Return the [x, y] coordinate for the center point of the cell that contains the specified text.  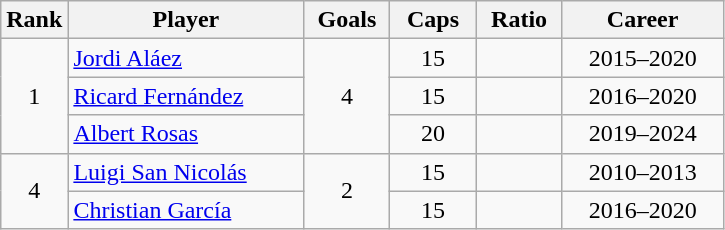
2019–2024 [642, 134]
Christian García [186, 210]
Rank [34, 20]
Jordi Aláez [186, 58]
Career [642, 20]
Goals [347, 20]
2010–2013 [642, 172]
2015–2020 [642, 58]
1 [34, 96]
Ricard Fernández [186, 96]
Player [186, 20]
20 [433, 134]
Ratio [519, 20]
Luigi San Nicolás [186, 172]
Caps [433, 20]
2 [347, 191]
Albert Rosas [186, 134]
